Output the (X, Y) coordinate of the center of the cell containing the given text.  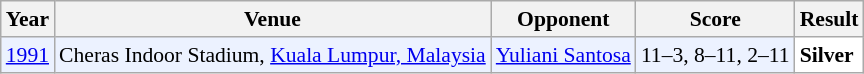
11–3, 8–11, 2–11 (716, 55)
Venue (272, 19)
Cheras Indoor Stadium, Kuala Lumpur, Malaysia (272, 55)
Result (830, 19)
Year (28, 19)
Silver (830, 55)
Score (716, 19)
1991 (28, 55)
Yuliani Santosa (564, 55)
Opponent (564, 19)
